Pinpoint the cell where the given text exists, returning its [x, y] midpoint coordinate. 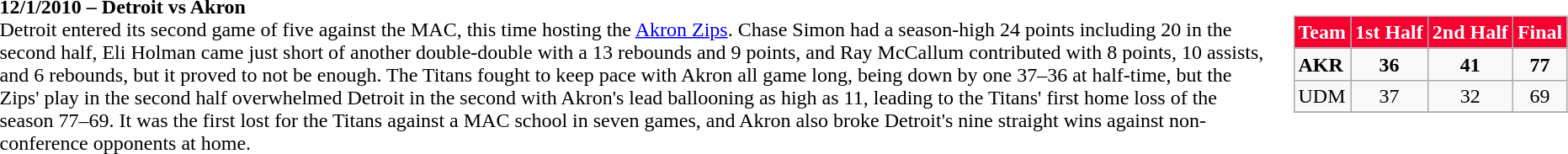
1st Half [1390, 32]
UDM [1322, 96]
41 [1470, 64]
2nd Half [1470, 32]
AKR [1322, 64]
36 [1390, 64]
37 [1390, 96]
Final [1539, 32]
Team [1322, 32]
69 [1539, 96]
32 [1470, 96]
77 [1539, 64]
